Capture the cell that displays the provided text and extract its (X, Y) central coordinate. 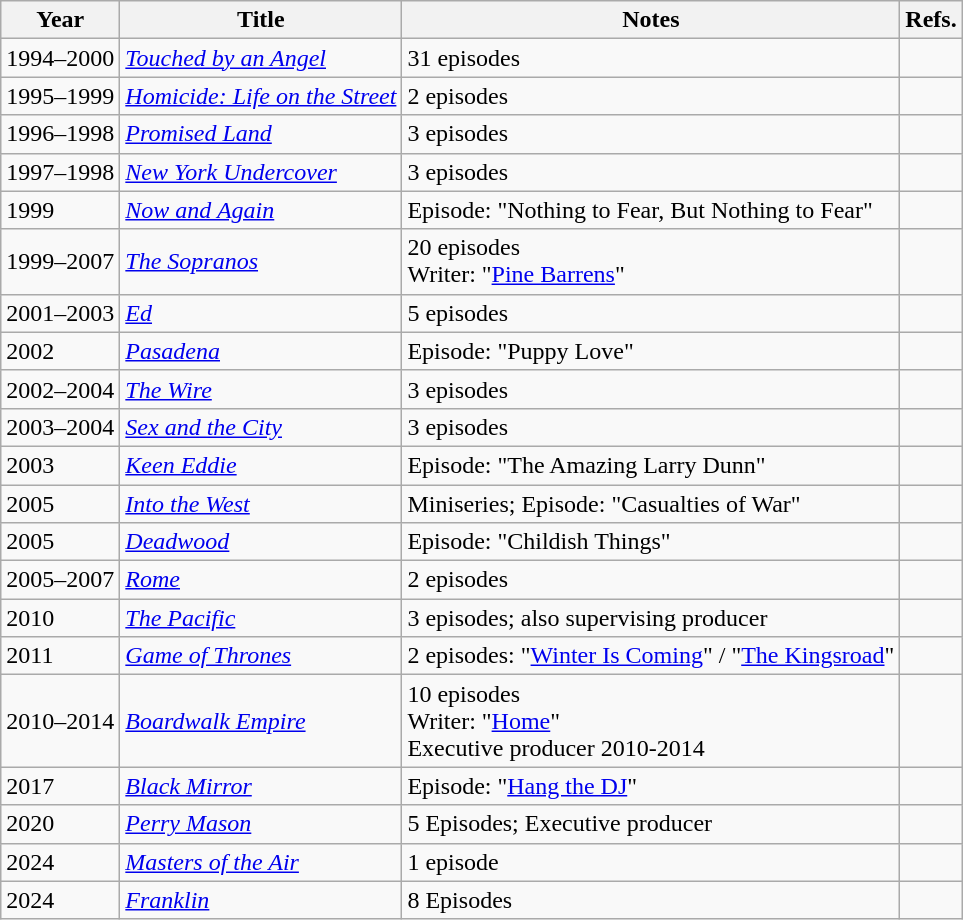
10 episodes Writer: "Home" Executive producer 2010-2014 (651, 721)
20 episodes Writer: "Pine Barrens" (651, 262)
2010–2014 (60, 721)
Episode: "Childish Things" (651, 542)
3 episodes; also supervising producer (651, 618)
Episode: "The Amazing Larry Dunn" (651, 465)
2002 (60, 351)
31 episodes (651, 58)
Refs. (931, 20)
2017 (60, 786)
Keen Eddie (261, 465)
Boardwalk Empire (261, 721)
Sex and the City (261, 427)
2020 (60, 824)
5 Episodes; Executive producer (651, 824)
1999–2007 (60, 262)
1996–1998 (60, 134)
1995–1999 (60, 96)
8 Episodes (651, 900)
1999 (60, 210)
Year (60, 20)
Episode: "Hang the DJ" (651, 786)
Episode: "Nothing to Fear, But Nothing to Fear" (651, 210)
Pasadena (261, 351)
2005–2007 (60, 580)
2003–2004 (60, 427)
2001–2003 (60, 313)
Now and Again (261, 210)
2002–2004 (60, 389)
Title (261, 20)
Miniseries; Episode: "Casualties of War" (651, 503)
Perry Mason (261, 824)
2010 (60, 618)
Game of Thrones (261, 656)
1994–2000 (60, 58)
Promised Land (261, 134)
5 episodes (651, 313)
The Pacific (261, 618)
Notes (651, 20)
Episode: "Puppy Love" (651, 351)
Touched by an Angel (261, 58)
Black Mirror (261, 786)
The Sopranos (261, 262)
The Wire (261, 389)
Into the West (261, 503)
Franklin (261, 900)
2 episodes: "Winter Is Coming" / "The Kingsroad" (651, 656)
Ed (261, 313)
1 episode (651, 862)
2003 (60, 465)
Rome (261, 580)
2011 (60, 656)
Deadwood (261, 542)
Homicide: Life on the Street (261, 96)
Masters of the Air (261, 862)
1997–1998 (60, 172)
New York Undercover (261, 172)
